Provide the (X, Y) coordinate of the cell's center where the given text is located.  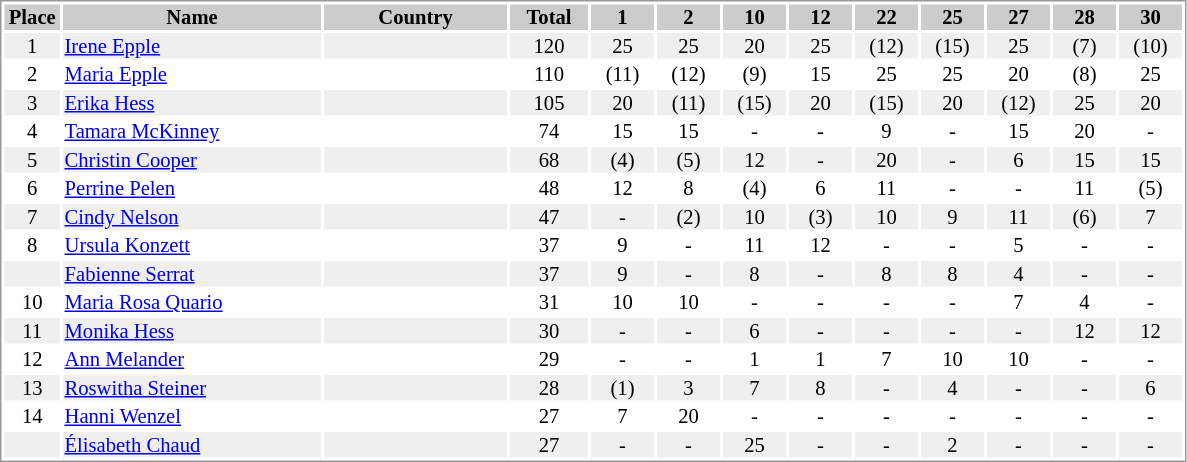
Christin Cooper (192, 160)
Erika Hess (192, 103)
(6) (1084, 217)
Cindy Nelson (192, 217)
Monika Hess (192, 331)
(2) (688, 217)
14 (32, 417)
Ann Melander (192, 359)
(3) (820, 217)
29 (549, 359)
48 (549, 189)
13 (32, 388)
Tamara McKinney (192, 131)
31 (549, 303)
105 (549, 103)
74 (549, 131)
(9) (754, 75)
Country (416, 17)
Irene Epple (192, 46)
22 (886, 17)
47 (549, 217)
(8) (1084, 75)
Name (192, 17)
120 (549, 46)
Ursula Konzett (192, 245)
Maria Epple (192, 75)
(10) (1150, 46)
110 (549, 75)
Roswitha Steiner (192, 388)
Total (549, 17)
Hanni Wenzel (192, 417)
Élisabeth Chaud (192, 445)
Maria Rosa Quario (192, 303)
(7) (1084, 46)
(1) (622, 388)
68 (549, 160)
Perrine Pelen (192, 189)
Place (32, 17)
Fabienne Serrat (192, 274)
